Return the (X, Y) coordinate for the center point of the cell that contains the specified text.  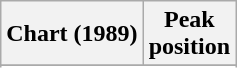
Peakposition (189, 34)
Chart (1989) (72, 34)
